Return (X, Y) of the center of cell containing provided text 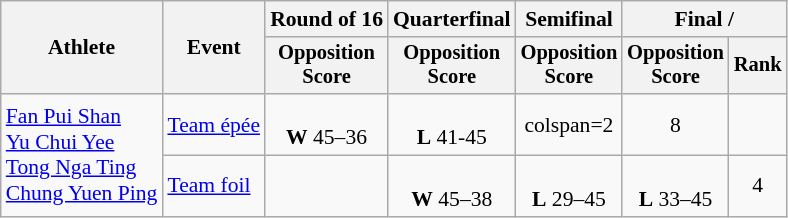
Quarterfinal (452, 19)
Event (214, 48)
L 29–45 (570, 186)
Athlete (82, 48)
Team épée (214, 124)
colspan=2 (570, 124)
8 (676, 124)
Round of 16 (326, 19)
Team foil (214, 186)
Final / (704, 19)
4 (758, 186)
L 33–45 (676, 186)
W 45–38 (452, 186)
Semifinal (570, 19)
Fan Pui ShanYu Chui YeeTong Nga TingChung Yuen Ping (82, 155)
L 41-45 (452, 124)
W 45–36 (326, 124)
Rank (758, 66)
